Scan for the cell matching the given text and deliver its (x, y) coordinate at center. 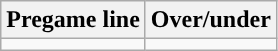
Over/under (210, 20)
Pregame line (74, 20)
